Determine the (x, y) coordinate at the center of the cell enclosing the given text.  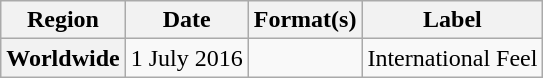
Worldwide (63, 58)
Label (452, 20)
Date (186, 20)
International Feel (452, 58)
Format(s) (305, 20)
1 July 2016 (186, 58)
Region (63, 20)
